Detect which cell encompasses the target text, then output its (X, Y) center coordinate. 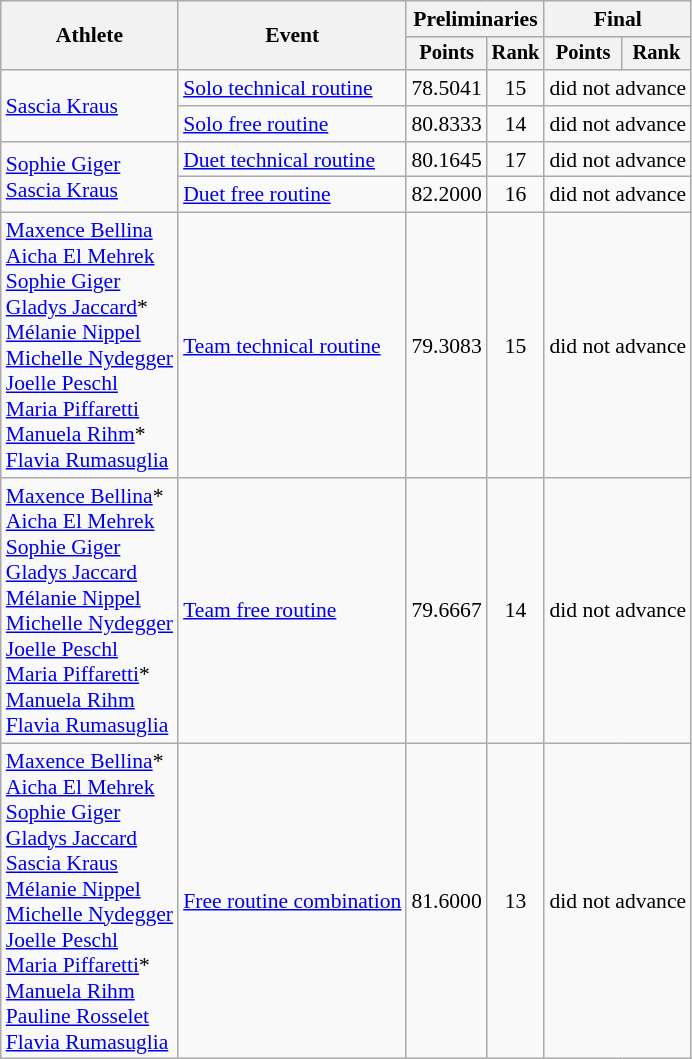
Solo technical routine (292, 88)
79.3083 (446, 346)
82.2000 (446, 195)
Event (292, 36)
Team technical routine (292, 346)
Sophie GigerSascia Kraus (90, 178)
Final (618, 19)
Athlete (90, 36)
78.5041 (446, 88)
80.8333 (446, 124)
16 (516, 195)
17 (516, 160)
Preliminaries (475, 19)
81.6000 (446, 901)
80.1645 (446, 160)
Solo free routine (292, 124)
13 (516, 901)
Maxence BellinaAicha El MehrekSophie GigerGladys Jaccard*Mélanie NippelMichelle NydeggerJoelle PeschlMaria PiffarettiManuela Rihm*Flavia Rumasuglia (90, 346)
Duet technical routine (292, 160)
79.6667 (446, 610)
Sascia Kraus (90, 106)
Maxence Bellina*Aicha El MehrekSophie GigerGladys JaccardMélanie NippelMichelle NydeggerJoelle PeschlMaria Piffaretti*Manuela RihmFlavia Rumasuglia (90, 610)
Free routine combination (292, 901)
Team free routine (292, 610)
Duet free routine (292, 195)
